Capture the cell that displays the provided text and extract its (X, Y) central coordinate. 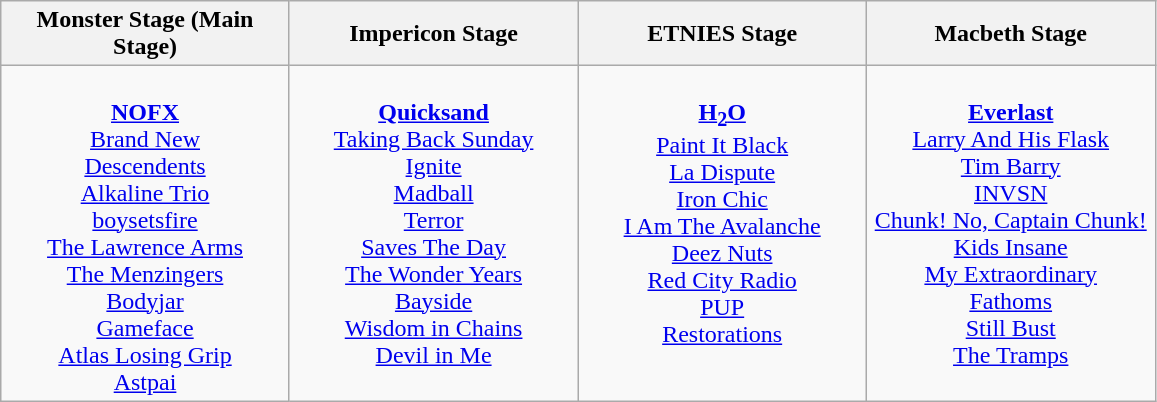
H2O Paint It Black La Dispute Iron Chic I Am The Avalanche Deez Nuts Red City Radio PUP Restorations (722, 234)
ETNIES Stage (722, 34)
NOFX Brand New Descendents Alkaline Trio boysetsfire The Lawrence Arms The Menzingers Bodyjar Gameface Atlas Losing Grip Astpai (146, 234)
Macbeth Stage (1010, 34)
Monster Stage (Main Stage) (146, 34)
Everlast Larry And His Flask Tim Barry INVSN Chunk! No, Captain Chunk! Kids Insane My Extraordinary Fathoms Still Bust The Tramps (1010, 234)
Impericon Stage (434, 34)
Quicksand Taking Back Sunday Ignite Madball Terror Saves The Day The Wonder Years Bayside Wisdom in Chains Devil in Me (434, 234)
